Return the [X, Y] coordinate for the center point of the cell that contains the specified text.  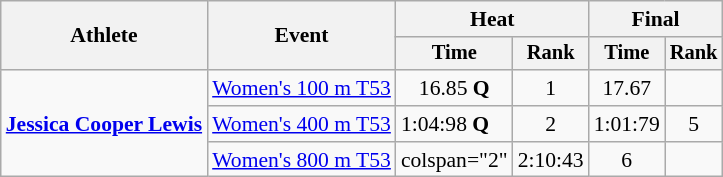
Athlete [104, 36]
16.85 Q [454, 88]
5 [694, 124]
1 [551, 88]
Heat [492, 19]
1:01:79 [627, 124]
Event [302, 36]
Jessica Cooper Lewis [104, 124]
17.67 [627, 88]
2 [551, 124]
Final [656, 19]
1:04:98 Q [454, 124]
Women's 100 m T53 [302, 88]
Women's 400 m T53 [302, 124]
